Pinpoint the cell where the given text exists, returning its [X, Y] midpoint coordinate. 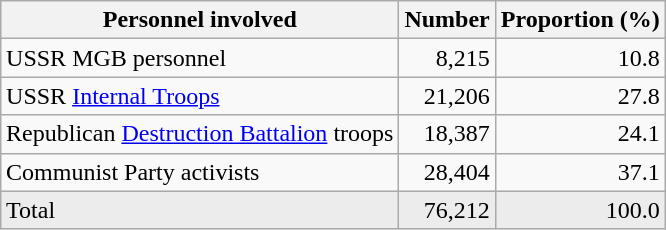
8,215 [447, 58]
27.8 [580, 96]
Number [447, 20]
Total [200, 210]
100.0 [580, 210]
Republican Destruction Battalion troops [200, 134]
76,212 [447, 210]
28,404 [447, 172]
USSR MGB personnel [200, 58]
Proportion (%) [580, 20]
18,387 [447, 134]
10.8 [580, 58]
Personnel involved [200, 20]
37.1 [580, 172]
21,206 [447, 96]
Communist Party activists [200, 172]
24.1 [580, 134]
USSR Internal Troops [200, 96]
